Extract the (X, Y) coordinate from the center of the cell holding the provided text.  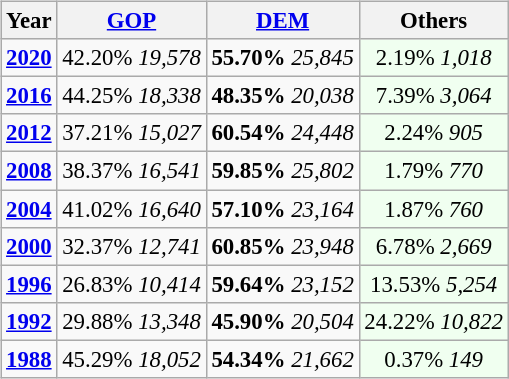
2.24% 905 (434, 133)
2016 (29, 96)
GOP (132, 21)
32.37% 12,741 (132, 246)
48.35% 20,038 (282, 96)
26.83% 10,414 (132, 284)
6.78% 2,669 (434, 246)
57.10% 23,164 (282, 209)
60.54% 24,448 (282, 133)
41.02% 16,640 (132, 209)
2004 (29, 209)
45.90% 20,504 (282, 321)
Others (434, 21)
54.34% 21,662 (282, 359)
59.64% 23,152 (282, 284)
59.85% 25,802 (282, 171)
37.21% 15,027 (132, 133)
38.37% 16,541 (132, 171)
1996 (29, 284)
45.29% 18,052 (132, 359)
2.19% 1,018 (434, 58)
1988 (29, 359)
29.88% 13,348 (132, 321)
2000 (29, 246)
1.79% 770 (434, 171)
Year (29, 21)
2020 (29, 58)
7.39% 3,064 (434, 96)
1992 (29, 321)
24.22% 10,822 (434, 321)
2008 (29, 171)
42.20% 19,578 (132, 58)
60.85% 23,948 (282, 246)
DEM (282, 21)
44.25% 18,338 (132, 96)
2012 (29, 133)
1.87% 760 (434, 209)
0.37% 149 (434, 359)
55.70% 25,845 (282, 58)
13.53% 5,254 (434, 284)
